Detect which cell encompasses the target text, then output its [X, Y] center coordinate. 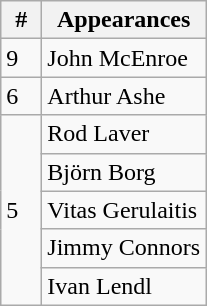
Rod Laver [124, 134]
Vitas Gerulaitis [124, 210]
5 [22, 210]
# [22, 20]
Jimmy Connors [124, 248]
John McEnroe [124, 58]
6 [22, 96]
Appearances [124, 20]
9 [22, 58]
Björn Borg [124, 172]
Arthur Ashe [124, 96]
Ivan Lendl [124, 286]
